Output the [x, y] coordinate of the center of the cell containing the given text.  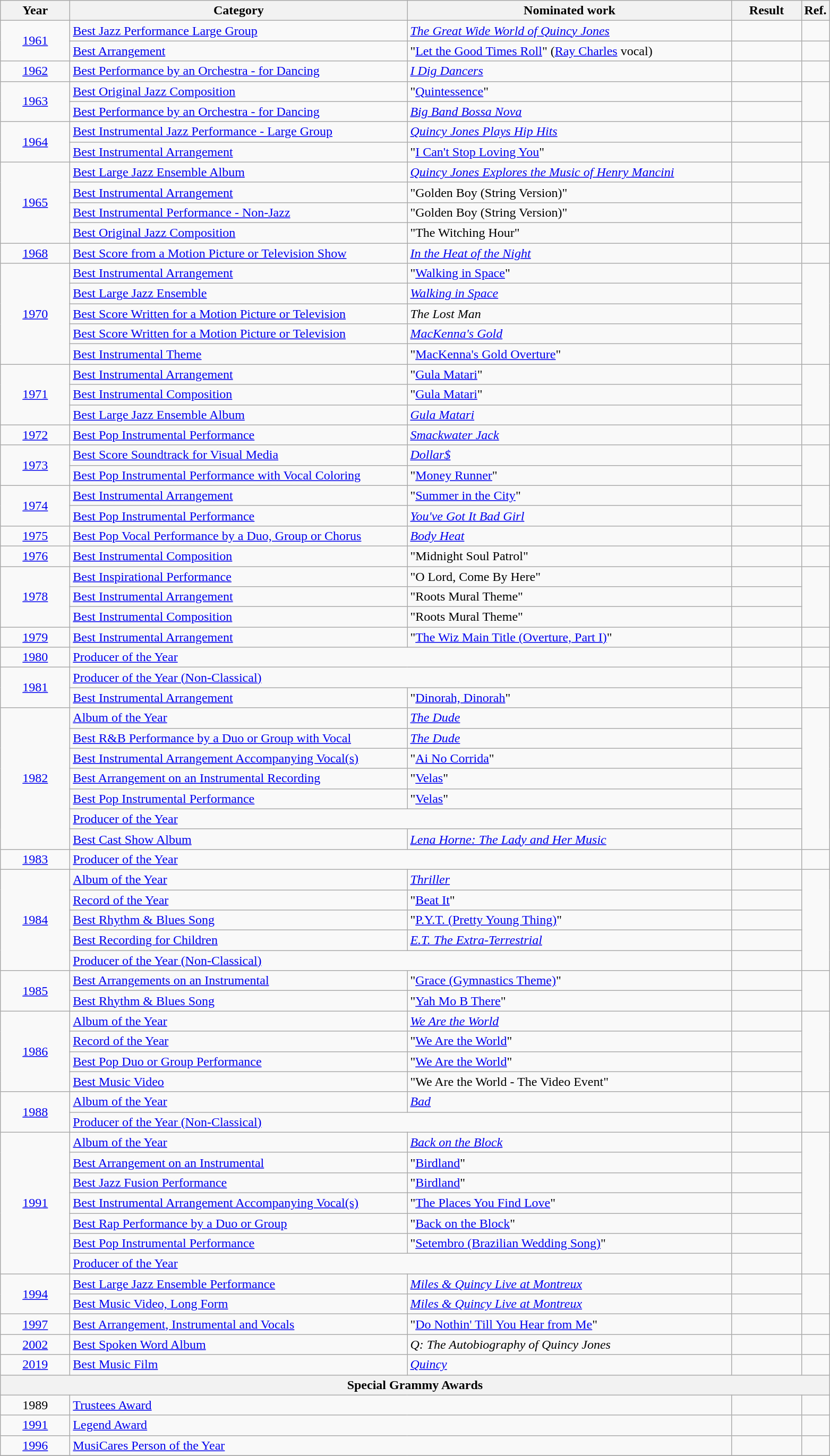
2002 [35, 1344]
Best Arrangement on an Instrumental [239, 1162]
MacKenna's Gold [569, 334]
"Setembro (Brazilian Wedding Song)" [569, 1244]
Bad [569, 1102]
1971 [35, 395]
Best Arrangement, Instrumental and Vocals [239, 1324]
"P.Y.T. (Pretty Young Thing)" [569, 920]
The Great Wide World of Quincy Jones [569, 31]
Walking in Space [569, 294]
Best Pop Vocal Performance by a Duo, Group or Chorus [239, 536]
"We Are the World - The Video Event" [569, 1082]
"Money Runner" [569, 475]
Result [767, 11]
Dollar$ [569, 455]
MusiCares Person of the Year [401, 1445]
"Back on the Block" [569, 1223]
Gula Matari [569, 415]
Legend Award [401, 1425]
Best Instrumental Jazz Performance - Large Group [239, 132]
I Dig Dancers [569, 71]
"Do Nothin' Till You Hear from Me" [569, 1324]
"Grace (Gymnastics Theme)" [569, 981]
Best Cast Show Album [239, 839]
Best Jazz Performance Large Group [239, 31]
Thriller [569, 879]
1965 [35, 202]
Best Music Video [239, 1082]
Best R&B Performance by a Duo or Group with Vocal [239, 738]
1975 [35, 536]
We Are the World [569, 1021]
1989 [35, 1405]
1982 [35, 778]
Best Large Jazz Ensemble Performance [239, 1284]
Ref. [816, 11]
1988 [35, 1112]
"MacKenna's Gold Overture" [569, 354]
1983 [35, 859]
1970 [35, 314]
Lena Horne: The Lady and Her Music [569, 839]
Best Arrangements on an Instrumental [239, 981]
"The Witching Hour" [569, 233]
Best Pop Duo or Group Performance [239, 1061]
1986 [35, 1051]
Best Arrangement on an Instrumental Recording [239, 778]
"I Can't Stop Loving You" [569, 152]
Best Arrangement [239, 51]
"Beat It" [569, 900]
1962 [35, 71]
"Yah Mo B There" [569, 1001]
"The Wiz Main Title (Overture, Part I)" [569, 637]
"Walking in Space" [569, 273]
"O Lord, Come By Here" [569, 576]
Best Spoken Word Album [239, 1344]
Best Music Video, Long Form [239, 1304]
Best Rap Performance by a Duo or Group [239, 1223]
1996 [35, 1445]
In the Heat of the Night [569, 253]
Best Score from a Motion Picture or Television Show [239, 253]
Quincy Jones Explores the Music of Henry Mancini [569, 172]
1973 [35, 465]
Nominated work [569, 11]
Big Band Bossa Nova [569, 112]
Best Instrumental Performance - Non-Jazz [239, 212]
1963 [35, 101]
1976 [35, 556]
"Quintessence" [569, 91]
Trustees Award [401, 1405]
1979 [35, 637]
"The Places You Find Love" [569, 1203]
Special Grammy Awards [415, 1385]
1980 [35, 657]
"Let the Good Times Roll" (Ray Charles vocal) [569, 51]
1981 [35, 688]
1978 [35, 596]
1997 [35, 1324]
1968 [35, 253]
The Lost Man [569, 314]
1984 [35, 920]
Best Large Jazz Ensemble [239, 294]
"Summer in the City" [569, 495]
You've Got It Bad Girl [569, 516]
Best Inspirational Performance [239, 576]
Quincy Jones Plays Hip Hits [569, 132]
Q: The Autobiography of Quincy Jones [569, 1344]
Best Jazz Fusion Performance [239, 1183]
"Midnight Soul Patrol" [569, 556]
1972 [35, 435]
Category [239, 11]
Year [35, 11]
2019 [35, 1365]
Back on the Block [569, 1142]
E.T. The Extra-Terrestrial [569, 940]
"Dinorah, Dinorah" [569, 698]
"Ai No Corrida" [569, 758]
Best Music Film [239, 1365]
1961 [35, 41]
1985 [35, 991]
Quincy [569, 1365]
Smackwater Jack [569, 435]
Best Score Soundtrack for Visual Media [239, 455]
Best Instrumental Theme [239, 354]
1994 [35, 1294]
Best Pop Instrumental Performance with Vocal Coloring [239, 475]
Best Recording for Children [239, 940]
1964 [35, 142]
Body Heat [569, 536]
1974 [35, 506]
